Output the (X, Y) coordinate of the center of the cell containing the given text.  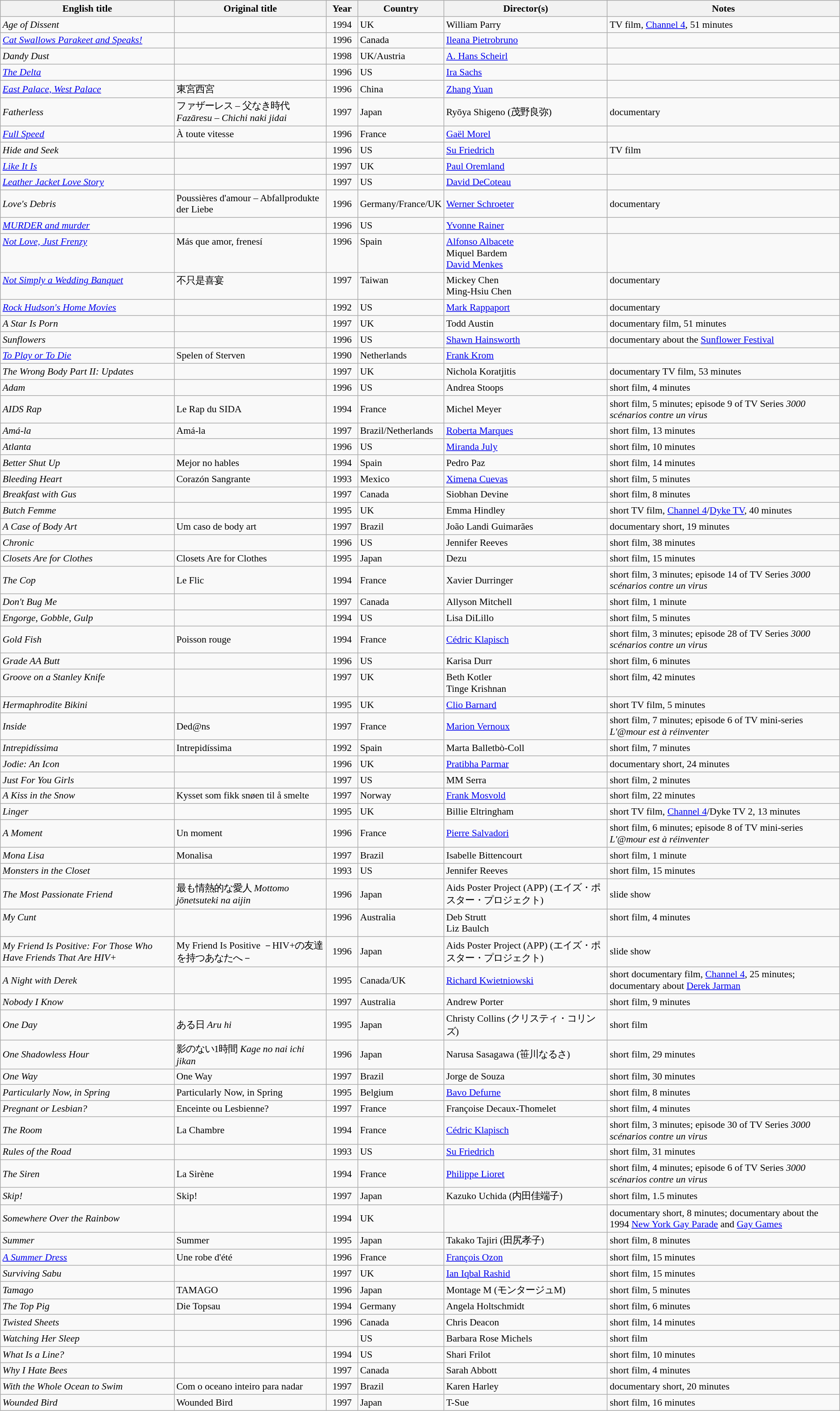
Chronic (87, 543)
Marion Vernoux (526, 726)
Un moment (250, 833)
short film, 16 minutes (724, 1402)
Original title (250, 9)
Lisa DiLillo (526, 618)
Leather Jacket Love Story (87, 182)
Ximena Cuevas (526, 479)
MURDER and murder (87, 226)
short TV film, Channel 4/Dyke TV, 40 minutes (724, 511)
Richard Kwietniowski (526, 980)
To Play or To Die (87, 356)
Todd Austin (526, 324)
Gaël Morel (526, 134)
Rock Hudson's Home Movies (87, 308)
documentary short, 20 minutes (724, 1387)
Not Love, Just Frenzy (87, 253)
Tamago (87, 1290)
最も情熱的な愛人 Mottomo jōnetsuteki na aijin (250, 894)
Adam (87, 388)
Netherlands (401, 356)
William Parry (526, 25)
Taiwan (401, 286)
Roberta Marques (526, 431)
Yvonne Rainer (526, 226)
short film, 6 minutes; episode 8 of TV mini-series L'@mour est à réinventer (724, 833)
What Is a Line? (87, 1355)
Christy Collins (クリスティ・コリンズ) (526, 1025)
Siobhan Devine (526, 495)
short film, 7 minutes; episode 6 of TV mini-series L'@mour est à réinventer (724, 726)
Angela Holtschmidt (526, 1307)
Dandy Dust (87, 56)
My Friend Is Positive －HIV+の友達を持つあなたへ－ (250, 952)
short film, 5 minutes; episode 9 of TV Series 3000 scénarios contre un virus (724, 410)
La Chambre (250, 1130)
Enceinte ou Lesbienne? (250, 1109)
Françoise Decaux-Thomelet (526, 1109)
Jodie: An Icon (87, 764)
Allyson Mitchell (526, 602)
Inside (87, 726)
Ileana Pietrobruno (526, 40)
short film, 3 minutes; episode 14 of TV Series 3000 scénarios contre un virus (724, 581)
A Moment (87, 833)
Shawn Hainsworth (526, 340)
Corazón Sangrante (250, 479)
The Cop (87, 581)
A Summer Dress (87, 1258)
Emma Hindley (526, 511)
Engorge, Gobble, Gulp (87, 618)
Shari Frilot (526, 1355)
Poisson rouge (250, 640)
Norway (401, 796)
Isabelle Bittencourt (526, 855)
Year (342, 9)
TV film, Channel 4, 51 minutes (724, 25)
T-Sue (526, 1402)
Um caso de body art (250, 527)
Monsters in the Closet (87, 871)
The Most Passionate Friend (87, 894)
La Sirène (250, 1174)
Philippe Lioret (526, 1174)
Groove on a Stanley Knife (87, 683)
Barbara Rose Michels (526, 1339)
Ded@ns (250, 726)
Hermaphrodite Bikini (87, 705)
João Landi Guimarães (526, 527)
Jorge de Souza (526, 1077)
Somewhere Over the Rainbow (87, 1219)
The Top Pig (87, 1307)
AIDS Rap (87, 410)
Andrea Stoops (526, 388)
Don't Bug Me (87, 602)
Andrew Porter (526, 1002)
documentary short, 19 minutes (724, 527)
Ryōya Shigeno (茂野良弥) (526, 112)
Pregnant or Lesbian? (87, 1109)
Michel Meyer (526, 410)
Director(s) (526, 9)
documentary TV film, 53 minutes (724, 372)
Frank Krom (526, 356)
Mejor no hables (250, 463)
short film, 29 minutes (724, 1054)
Surviving Sabu (87, 1273)
Takako Tajiri (田尻孝子) (526, 1241)
The Delta (87, 73)
Sunflowers (87, 340)
short TV film, 5 minutes (724, 705)
Butch Femme (87, 511)
short TV film, Channel 4/Dyke TV 2, 13 minutes (724, 812)
Bavo Defurne (526, 1093)
MM Serra (526, 780)
documentary about the Sunflower Festival (724, 340)
Chris Deacon (526, 1323)
Karen Harley (526, 1387)
Nichola Koratjitis (526, 372)
short film, 38 minutes (724, 543)
TAMAGO (250, 1290)
Sarah Abbott (526, 1371)
Clio Barnard (526, 705)
Dezu (526, 559)
Notes (724, 9)
影のない1時間 Kage no nai ichi jikan (250, 1054)
short film, 3 minutes; episode 28 of TV Series 3000 scénarios contre un virus (724, 640)
Rules of the Road (87, 1152)
My Friend Is Positive: For Those Who Have Friends That Are HIV+ (87, 952)
English title (87, 9)
short film, 4 minutes; episode 6 of TV Series 3000 scénarios contre un virus (724, 1174)
1998 (342, 56)
Country (401, 9)
ファザーレス – 父なき時代 Fazāresu – Chichi naki jidai (250, 112)
Twisted Sheets (87, 1323)
Le Rap du SIDA (250, 410)
Hide and Seek (87, 151)
documentary film, 51 minutes (724, 324)
short documentary film, Channel 4, 25 minutes; documentary about Derek Jarman (724, 980)
Montage M (モンタージュM) (526, 1290)
Pierre Salvadori (526, 833)
Love's Debris (87, 204)
Une robe d'été (250, 1258)
short film, 13 minutes (724, 431)
A Case of Body Art (87, 527)
short film, 42 minutes (724, 683)
Canada/UK (401, 980)
short film, 1.5 minutes (724, 1196)
The Wrong Body Part II: Updates (87, 372)
Nobody I Know (87, 1002)
Breakfast with Gus (87, 495)
short film, 7 minutes (724, 748)
Mark Rappaport (526, 308)
東宮西宮 (250, 89)
With the Whole Ocean to Swim (87, 1387)
short film, 2 minutes (724, 780)
Germany/France/UK (401, 204)
Karisa Durr (526, 661)
Zhang Yuan (526, 89)
documentary short, 24 minutes (724, 764)
Marta Balletbò-Coll (526, 748)
Gold Fish (87, 640)
Beth Kotler Tinge Krishnan (526, 683)
Deb Strutt Liz Baulch (526, 923)
The Siren (87, 1174)
Better Shut Up (87, 463)
Bleeding Heart (87, 479)
ある日 Aru hi (250, 1025)
Más que amor, frenesí (250, 253)
Alfonso Albacete Miquel Bardem David Menkes (526, 253)
Mexico (401, 479)
Linger (87, 812)
Germany (401, 1307)
Cat Swallows Parakeet and Speaks! (87, 40)
Xavier Durringer (526, 581)
Full Speed (87, 134)
China (401, 89)
Le Flic (250, 581)
Frank Mosvold (526, 796)
short film, 3 minutes; episode 30 of TV Series 3000 scénarios contre un virus (724, 1130)
One Day (87, 1025)
Monalisa (250, 855)
Kysset som fikk snøen til å smelte (250, 796)
Fatherless (87, 112)
Mona Lisa (87, 855)
Watching Her Sleep (87, 1339)
A Star Is Porn (87, 324)
Narusa Sasagawa (笹川なるさ) (526, 1054)
Kazuko Uchida (内田佳端子) (526, 1196)
documentary short, 8 minutes; documentary about the 1994 New York Gay Parade and Gay Games (724, 1219)
A. Hans Scheirl (526, 56)
A Night with Derek (87, 980)
Ian Iqbal Rashid (526, 1273)
TV film (724, 151)
Poussières d'amour – Abfallprodukte der Liebe (250, 204)
Brazil/Netherlands (401, 431)
Werner Schroeter (526, 204)
Mickey Chen Ming-Hsiu Chen (526, 286)
My Cunt (87, 923)
Just For You Girls (87, 780)
David DeCoteau (526, 182)
short film, 30 minutes (724, 1077)
Miranda July (526, 447)
Pedro Paz (526, 463)
short film, 22 minutes (724, 796)
Pratibha Parmar (526, 764)
Like It Is (87, 166)
short film, 31 minutes (724, 1152)
short film, 9 minutes (724, 1002)
UK/Austria (401, 56)
A Kiss in the Snow (87, 796)
不只是喜宴 (250, 286)
Com o oceano inteiro para nadar (250, 1387)
Atlanta (87, 447)
Not Simply a Wedding Banquet (87, 286)
Billie Eltringham (526, 812)
Grade AA Butt (87, 661)
Age of Dissent (87, 25)
Ira Sachs (526, 73)
À toute vitesse (250, 134)
Spelen of Sterven (250, 356)
1990 (342, 356)
Why I Hate Bees (87, 1371)
Belgium (401, 1093)
François Ozon (526, 1258)
Die Topsau (250, 1307)
Paul Oremland (526, 166)
One Shadowless Hour (87, 1054)
East Palace, West Palace (87, 89)
The Room (87, 1130)
